Find where the given text appears and provide that cell's center as [x, y] coordinate. 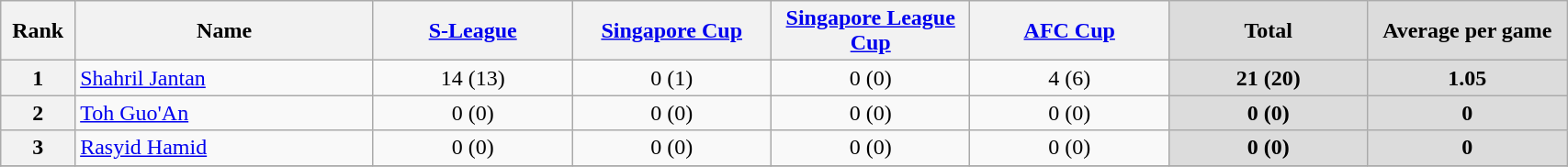
21 (20) [1268, 78]
S-League [472, 31]
Shahril Jantan [224, 78]
14 (13) [472, 78]
1 [39, 78]
2 [39, 113]
4 (6) [1069, 78]
1.05 [1468, 78]
0 (1) [672, 78]
Average per game [1468, 31]
Rasyid Hamid [224, 148]
Name [224, 31]
Singapore League Cup [871, 31]
3 [39, 148]
Total [1268, 31]
Singapore Cup [672, 31]
Rank [39, 31]
AFC Cup [1069, 31]
Toh Guo'An [224, 113]
